Find where the given text appears and provide that cell's center as [x, y] coordinate. 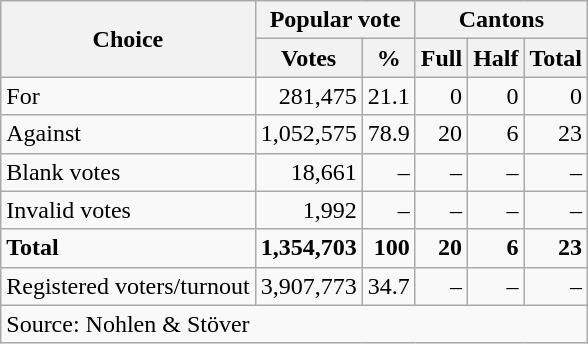
Votes [308, 58]
Choice [128, 39]
Source: Nohlen & Stöver [294, 324]
1,354,703 [308, 248]
18,661 [308, 172]
Invalid votes [128, 210]
Half [496, 58]
3,907,773 [308, 286]
21.1 [388, 96]
281,475 [308, 96]
Registered voters/turnout [128, 286]
% [388, 58]
34.7 [388, 286]
78.9 [388, 134]
1,992 [308, 210]
Full [441, 58]
For [128, 96]
Popular vote [335, 20]
Against [128, 134]
Blank votes [128, 172]
Cantons [501, 20]
1,052,575 [308, 134]
100 [388, 248]
